Search for the cell housing the specified text and yield its (x, y) center coordinate. 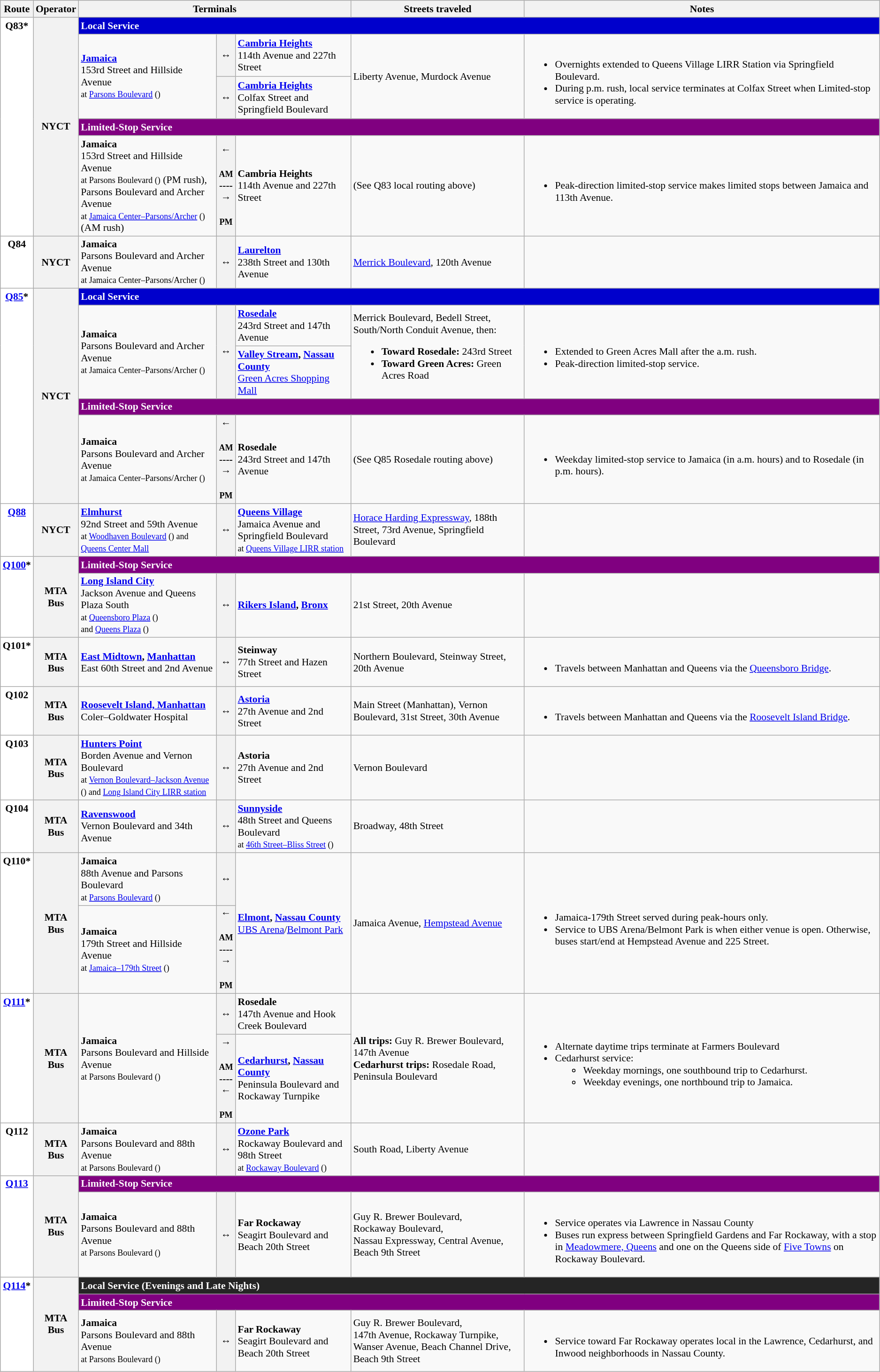
Peak-direction limited-stop service makes limited stops between Jamaica and 113th Avenue. (702, 186)
Guy R. Brewer Boulevard,147th Avenue, Rockaway Turnpike,Wanser Avenue, Beach Channel Drive,Beach 9th Street (438, 1341)
Q83* (17, 127)
Merrick Boulevard, Bedell Street,South/North Conduit Avenue, then:Toward Rosedale: 243rd StreetToward Green Acres: Green Acres Road (438, 352)
Broadway, 48th Street (438, 826)
Q102 (17, 711)
Rikers Island, Bronx (293, 605)
Long Island City Jackson Avenue and Queens Plaza Southat Queensboro Plaza ()and Queens Plaza () (147, 605)
Jamaica153rd Street and Hillside Avenueat Parsons Boulevard () (147, 76)
Q85* (17, 396)
Northern Boulevard, Steinway Street,20th Avenue (438, 662)
Streets traveled (438, 9)
→AM----←PM (226, 1079)
Q104 (17, 826)
South Road, Liberty Avenue (438, 1149)
Elmhurst92nd Street and 59th Avenueat Woodhaven Boulevard () and Queens Center Mall (147, 530)
RavenswoodVernon Boulevard and 34th Avenue (147, 826)
Extended to Green Acres Mall after the a.m. rush.Peak-direction limited-stop service. (702, 352)
Notes (702, 9)
Local Service (Evenings and Late Nights) (479, 1286)
All trips: Guy R. Brewer Boulevard, 147th AvenueCedarhurst trips: Rosedale Road, Peninsula Boulevard (438, 1059)
Rosedale147th Avenue and Hook Creek Boulevard (293, 1014)
Service toward Far Rockaway operates local in the Lawrence, Cedarhurst, and Inwood neighborhoods in Nassau County. (702, 1341)
JamaicaParsons Boulevard and Hillside Avenueat Parsons Boulevard () (147, 1059)
Jamaica Avenue, Hempstead Avenue (438, 923)
Cambria HeightsColfax Street and Springfield Boulevard (293, 98)
East Midtown, ManhattanEast 60th Street and 2nd Avenue (147, 662)
Ozone ParkRockaway Boulevard and 98th Streetat Rockaway Boulevard () (293, 1149)
Travels between Manhattan and Queens via the Roosevelt Island Bridge. (702, 711)
Jamaica88th Avenue and Parsons Boulevardat Parsons Boulevard () (147, 879)
Q84 (17, 262)
Laurelton238th Street and 130th Avenue (293, 262)
Jamaica179th Street and Hillside Avenueat Jamaica–179th Street () (147, 950)
Q101* (17, 662)
Q103 (17, 768)
Valley Stream, Nassau CountyGreen Acres Shopping Mall (293, 372)
Merrick Boulevard, 120th Avenue (438, 262)
Steinway77th Street and Hazen Street (293, 662)
Vernon Boulevard (438, 768)
Q88 (17, 530)
(See Q85 Rosedale routing above) (438, 460)
Liberty Avenue, Murdock Avenue (438, 76)
Q110* (17, 923)
Terminals (214, 9)
Operator (56, 9)
Q100* (17, 597)
Q111* (17, 1059)
Hunters PointBorden Avenue and Vernon Boulevardat Vernon Boulevard–Jackson Avenue () and Long Island City LIRR station (147, 768)
Roosevelt Island, ManhattanColer–Goldwater Hospital (147, 711)
Elmont, Nassau CountyUBS Arena/Belmont Park (293, 923)
(See Q83 local routing above) (438, 186)
Q114* (17, 1324)
Queens VillageJamaica Avenue and Springfield Boulevardat Queens Village LIRR station (293, 530)
Guy R. Brewer Boulevard,Rockaway Boulevard,Nassau Expressway, Central Avenue,Beach 9th Street (438, 1235)
Travels between Manhattan and Queens via the Queensboro Bridge. (702, 662)
21st Street, 20th Avenue (438, 605)
Sunnyside48th Street and Queens Boulevardat 46th Street–Bliss Street () (293, 826)
Weekday limited-stop service to Jamaica (in a.m. hours) and to Rosedale (in p.m. hours). (702, 460)
Horace Harding Expressway, 188th Street, 73rd Avenue, Springfield Boulevard (438, 530)
Q113 (17, 1227)
Cedarhurst, Nassau CountyPeninsula Boulevard and Rockaway Turnpike (293, 1079)
Route (17, 9)
Main Street (Manhattan), Vernon Boulevard, 31st Street, 30th Avenue (438, 711)
Q112 (17, 1149)
